For the text-containing cell, return its midpoint in [x, y] coordinate format. 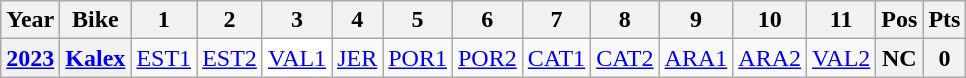
POR1 [418, 58]
9 [696, 20]
10 [770, 20]
6 [487, 20]
ARA2 [770, 58]
0 [944, 58]
NC [900, 58]
EST2 [230, 58]
EST1 [164, 58]
CAT2 [625, 58]
ARA1 [696, 58]
Pos [900, 20]
CAT1 [556, 58]
1 [164, 20]
Year [30, 20]
Pts [944, 20]
7 [556, 20]
8 [625, 20]
11 [842, 20]
2 [230, 20]
4 [358, 20]
2023 [30, 58]
3 [296, 20]
5 [418, 20]
JER [358, 58]
VAL2 [842, 58]
Kalex [96, 58]
POR2 [487, 58]
Bike [96, 20]
VAL1 [296, 58]
